Return (x, y) of the center of cell containing provided text 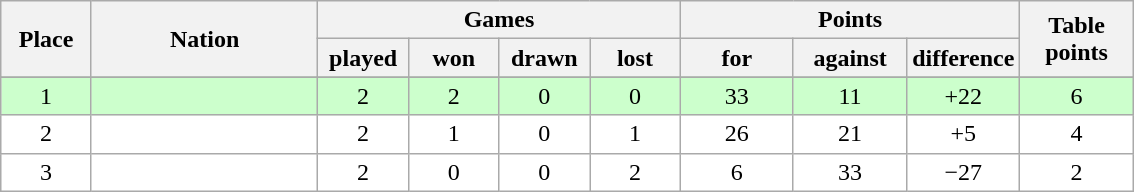
3 (46, 172)
4 (1076, 134)
Games (499, 20)
played (364, 58)
Place (46, 39)
+5 (964, 134)
against (850, 58)
21 (850, 134)
11 (850, 96)
26 (736, 134)
drawn (544, 58)
−27 (964, 172)
won (454, 58)
Nation (204, 39)
+22 (964, 96)
Tablepoints (1076, 39)
for (736, 58)
lost (636, 58)
difference (964, 58)
Points (850, 20)
